Determine the (x, y) coordinate at the center of the cell enclosing the given text.  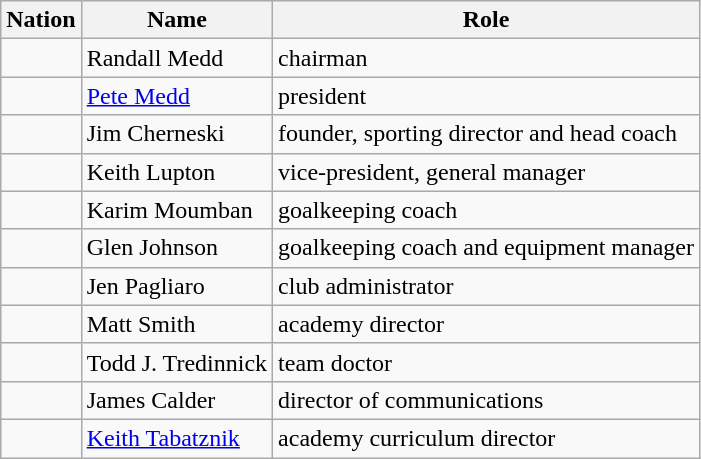
vice-president, general manager (486, 172)
team doctor (486, 362)
academy curriculum director (486, 438)
Todd J. Tredinnick (176, 362)
Name (176, 20)
club administrator (486, 286)
Randall Medd (176, 58)
Karim Moumban (176, 210)
Matt Smith (176, 324)
Jen Pagliaro (176, 286)
Glen Johnson (176, 248)
Nation (41, 20)
founder, sporting director and head coach (486, 134)
Jim Cherneski (176, 134)
director of communications (486, 400)
Role (486, 20)
James Calder (176, 400)
Keith Lupton (176, 172)
chairman (486, 58)
academy director (486, 324)
goalkeeping coach (486, 210)
Pete Medd (176, 96)
Keith Tabatznik (176, 438)
president (486, 96)
goalkeeping coach and equipment manager (486, 248)
